For the text-containing cell, return its midpoint in [X, Y] coordinate format. 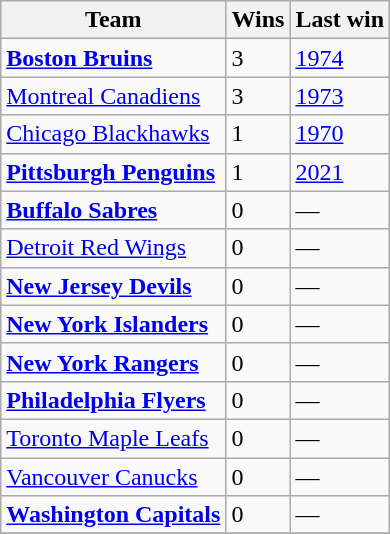
New York Rangers [114, 362]
Wins [258, 20]
Pittsburgh Penguins [114, 172]
Philadelphia Flyers [114, 400]
Buffalo Sabres [114, 210]
1973 [340, 96]
Last win [340, 20]
Chicago Blackhawks [114, 134]
1970 [340, 134]
1974 [340, 58]
Vancouver Canucks [114, 477]
Washington Capitals [114, 515]
New York Islanders [114, 324]
Boston Bruins [114, 58]
Toronto Maple Leafs [114, 438]
Detroit Red Wings [114, 248]
Team [114, 20]
New Jersey Devils [114, 286]
2021 [340, 172]
Montreal Canadiens [114, 96]
